Pinpoint the cell where the given text exists, returning its (X, Y) midpoint coordinate. 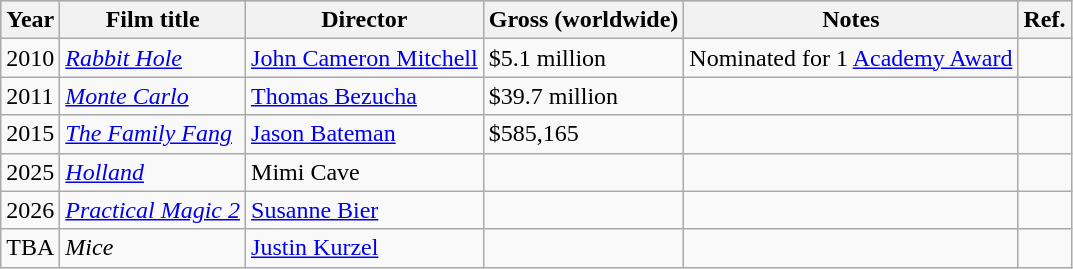
Nominated for 1 Academy Award (851, 58)
$39.7 million (584, 96)
2026 (30, 210)
Justin Kurzel (365, 248)
Director (365, 20)
Mimi Cave (365, 172)
The Family Fang (153, 134)
Holland (153, 172)
Ref. (1044, 20)
Gross (worldwide) (584, 20)
John Cameron Mitchell (365, 58)
TBA (30, 248)
Rabbit Hole (153, 58)
Film title (153, 20)
Thomas Bezucha (365, 96)
Practical Magic 2 (153, 210)
2015 (30, 134)
Mice (153, 248)
2011 (30, 96)
2025 (30, 172)
$585,165 (584, 134)
Susanne Bier (365, 210)
$5.1 million (584, 58)
Year (30, 20)
Notes (851, 20)
Jason Bateman (365, 134)
Monte Carlo (153, 96)
2010 (30, 58)
